Detect which cell encompasses the target text, then output its (X, Y) center coordinate. 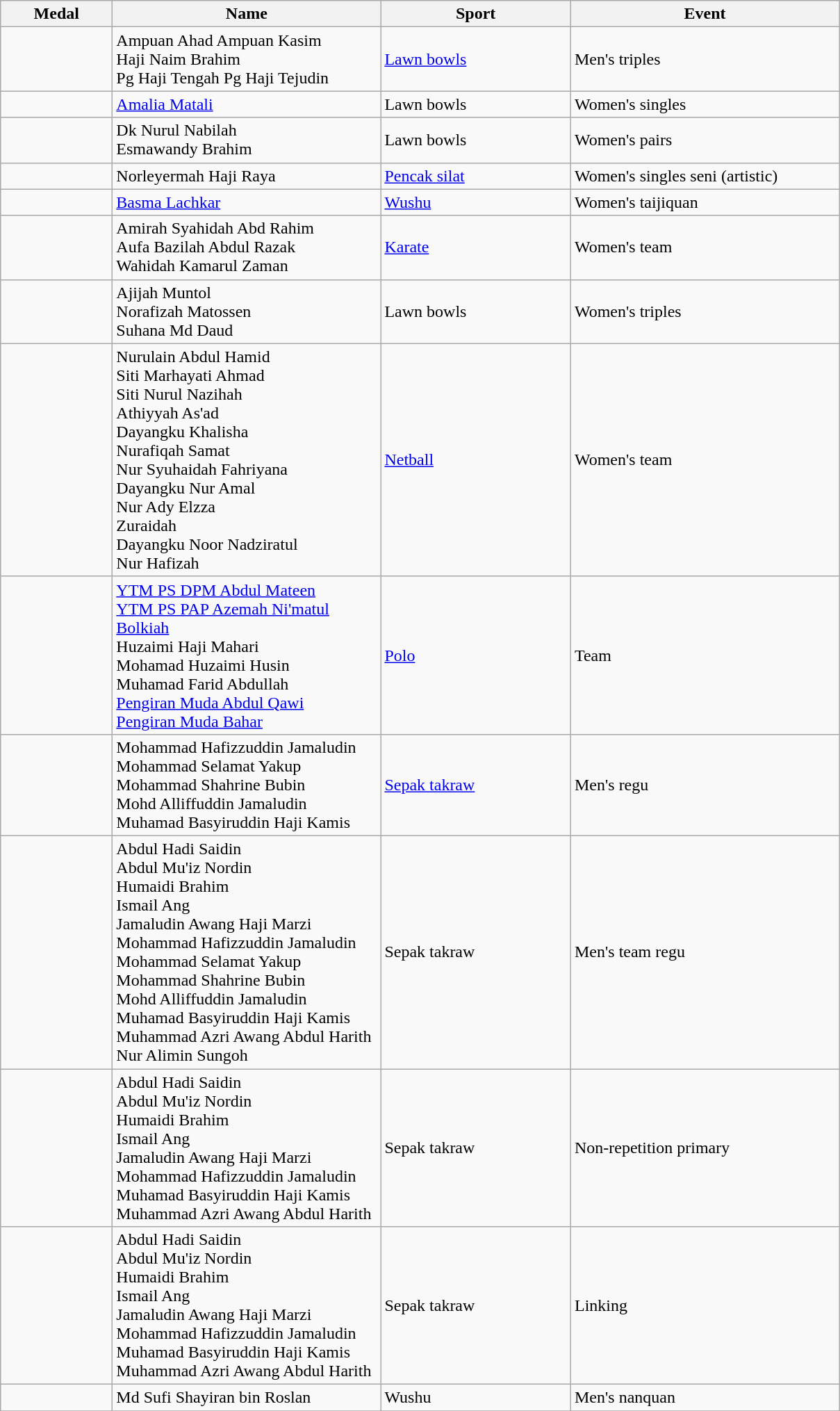
Medal (57, 14)
Name (247, 14)
Pencak silat (476, 176)
Md Sufi Shayiran bin Roslan (247, 1398)
Dk Nurul Nabilah Esmawandy Brahim (247, 140)
Women's singles (705, 104)
Mohammad Hafizzuddin Jamaludin Mohammad Selamat Yakup Mohammad Shahrine Bubin Mohd Alliffuddin Jamaludin Muhamad Basyiruddin Haji Kamis (247, 785)
Sport (476, 14)
Men's regu (705, 785)
Polo (476, 655)
Ajijah Muntol Norafizah Matossen Suhana Md Daud (247, 311)
Team (705, 655)
Non-repetition primary (705, 1148)
Netball (476, 460)
Event (705, 14)
Women's taijiquan (705, 202)
Men's team regu (705, 952)
Men's nanquan (705, 1398)
Men's triples (705, 59)
Amirah Syahidah Abd Rahim Aufa Bazilah Abdul Razak Wahidah Kamarul Zaman (247, 247)
Women's pairs (705, 140)
Women's singles seni (artistic) (705, 176)
Ampuan Ahad Ampuan Kasim Haji Naim Brahim Pg Haji Tengah Pg Haji Tejudin (247, 59)
Linking (705, 1305)
Basma Lachkar (247, 202)
Women's triples (705, 311)
Amalia Matali (247, 104)
Norleyermah Haji Raya (247, 176)
Karate (476, 247)
